Pinpoint the cell where the given text exists, returning its [x, y] midpoint coordinate. 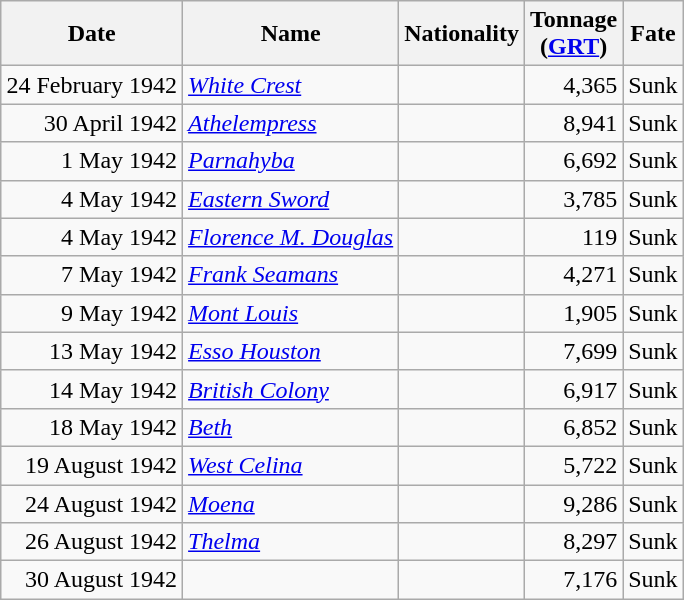
8,941 [573, 123]
24 February 1942 [92, 85]
1,905 [573, 313]
4,271 [573, 275]
9,286 [573, 503]
1 May 1942 [92, 161]
26 August 1942 [92, 542]
13 May 1942 [92, 351]
119 [573, 237]
Fate [653, 34]
Eastern Sword [291, 199]
Date [92, 34]
7,699 [573, 351]
24 August 1942 [92, 503]
6,692 [573, 161]
Esso Houston [291, 351]
5,722 [573, 465]
Nationality [462, 34]
White Crest [291, 85]
8,297 [573, 542]
Moena [291, 503]
7 May 1942 [92, 275]
Tonnage(GRT) [573, 34]
Mont Louis [291, 313]
Parnahyba [291, 161]
19 August 1942 [92, 465]
7,176 [573, 580]
9 May 1942 [92, 313]
4,365 [573, 85]
Name [291, 34]
6,917 [573, 389]
18 May 1942 [92, 427]
Beth [291, 427]
Athelempress [291, 123]
3,785 [573, 199]
British Colony [291, 389]
West Celina [291, 465]
Florence M. Douglas [291, 237]
14 May 1942 [92, 389]
30 August 1942 [92, 580]
Thelma [291, 542]
Frank Seamans [291, 275]
30 April 1942 [92, 123]
6,852 [573, 427]
